From the cell containing the given text, extract its center point as [x, y] coordinate. 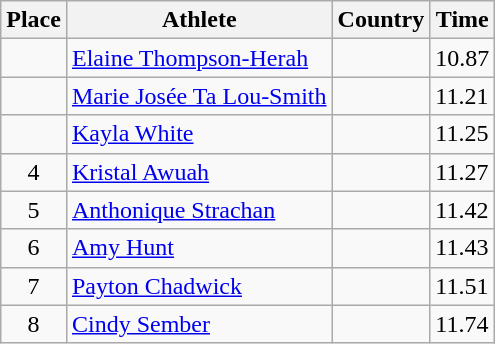
11.74 [462, 324]
Anthonique Strachan [199, 210]
Kayla White [199, 134]
11.43 [462, 248]
Country [381, 20]
Payton Chadwick [199, 286]
4 [34, 172]
8 [34, 324]
11.51 [462, 286]
Time [462, 20]
7 [34, 286]
11.21 [462, 96]
11.25 [462, 134]
Amy Hunt [199, 248]
Place [34, 20]
10.87 [462, 58]
11.42 [462, 210]
Athlete [199, 20]
6 [34, 248]
Kristal Awuah [199, 172]
11.27 [462, 172]
Cindy Sember [199, 324]
5 [34, 210]
Elaine Thompson-Herah [199, 58]
Marie Josée Ta Lou-Smith [199, 96]
